Capture the cell that displays the provided text and extract its (x, y) central coordinate. 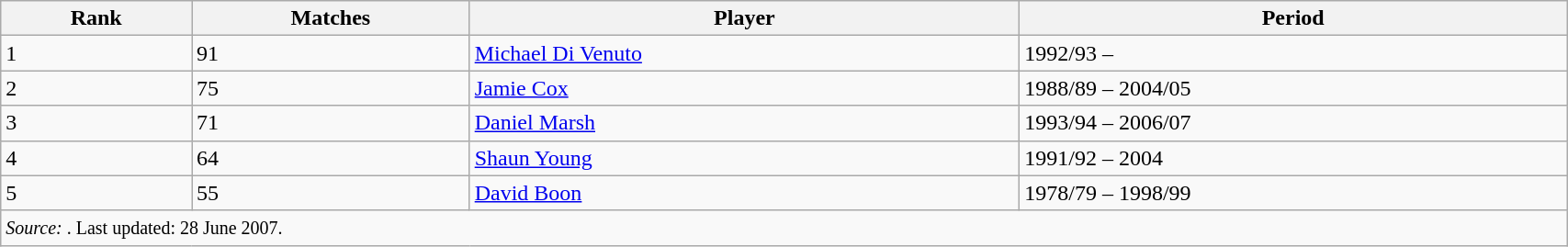
91 (331, 53)
David Boon (744, 193)
Daniel Marsh (744, 123)
64 (331, 158)
1991/92 – 2004 (1293, 158)
1978/79 – 1998/99 (1293, 193)
1992/93 – (1293, 53)
5 (96, 193)
Matches (331, 18)
1993/94 – 2006/07 (1293, 123)
Source: . Last updated: 28 June 2007. (784, 228)
1 (96, 53)
55 (331, 193)
3 (96, 123)
Jamie Cox (744, 88)
Michael Di Venuto (744, 53)
Period (1293, 18)
2 (96, 88)
4 (96, 158)
1988/89 – 2004/05 (1293, 88)
Shaun Young (744, 158)
Player (744, 18)
Rank (96, 18)
71 (331, 123)
75 (331, 88)
